Capture the cell that displays the provided text and extract its (x, y) central coordinate. 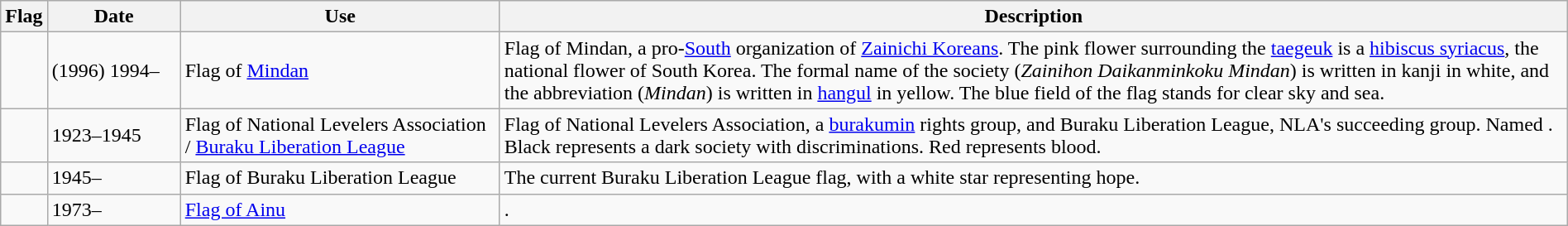
Flag of Mindan (340, 70)
1973– (114, 209)
Use (340, 17)
. (1034, 209)
Description (1034, 17)
Flag of Ainu (340, 209)
1923–1945 (114, 136)
Flag of National Levelers Association / Buraku Liberation League (340, 136)
Flag (24, 17)
The current Buraku Liberation League flag, with a white star representing hope. (1034, 178)
Date (114, 17)
Flag of Buraku Liberation League (340, 178)
1945– (114, 178)
(1996) 1994– (114, 70)
